Return the (X, Y) coordinate for the center point of the cell that contains the specified text.  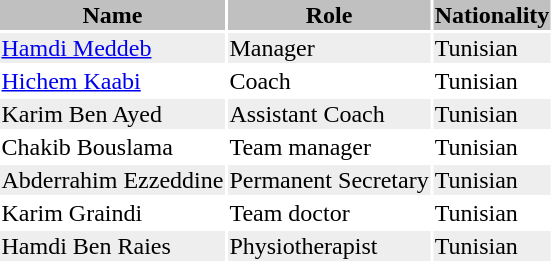
Role (329, 15)
Team manager (329, 147)
Physiotherapist (329, 246)
Manager (329, 48)
Karim Ben Ayed (112, 114)
Chakib Bouslama (112, 147)
Hamdi Ben Raies (112, 246)
Abderrahim Ezzeddine (112, 180)
Nationality (492, 15)
Coach (329, 81)
Karim Graindi (112, 213)
Name (112, 15)
Hichem Kaabi (112, 81)
Hamdi Meddeb (112, 48)
Assistant Coach (329, 114)
Team doctor (329, 213)
Permanent Secretary (329, 180)
